Capture the cell that displays the provided text and extract its (X, Y) central coordinate. 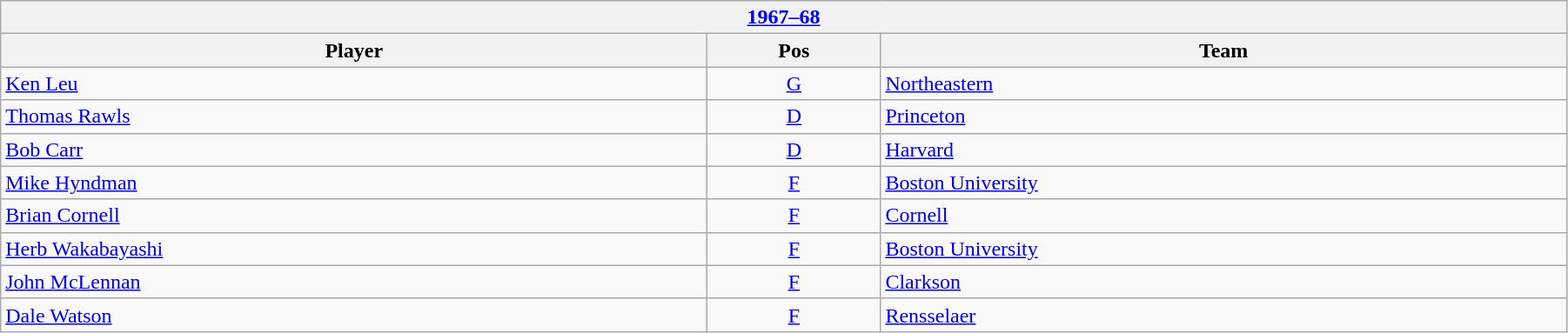
Brian Cornell (354, 216)
1967–68 (784, 17)
Herb Wakabayashi (354, 249)
John McLennan (354, 282)
Clarkson (1223, 282)
Team (1223, 50)
Harvard (1223, 150)
Rensselaer (1223, 315)
Northeastern (1223, 83)
Bob Carr (354, 150)
G (794, 83)
Cornell (1223, 216)
Ken Leu (354, 83)
Princeton (1223, 117)
Thomas Rawls (354, 117)
Mike Hyndman (354, 183)
Dale Watson (354, 315)
Player (354, 50)
Pos (794, 50)
